Return the (x, y) coordinate for the center point of the cell that contains the specified text.  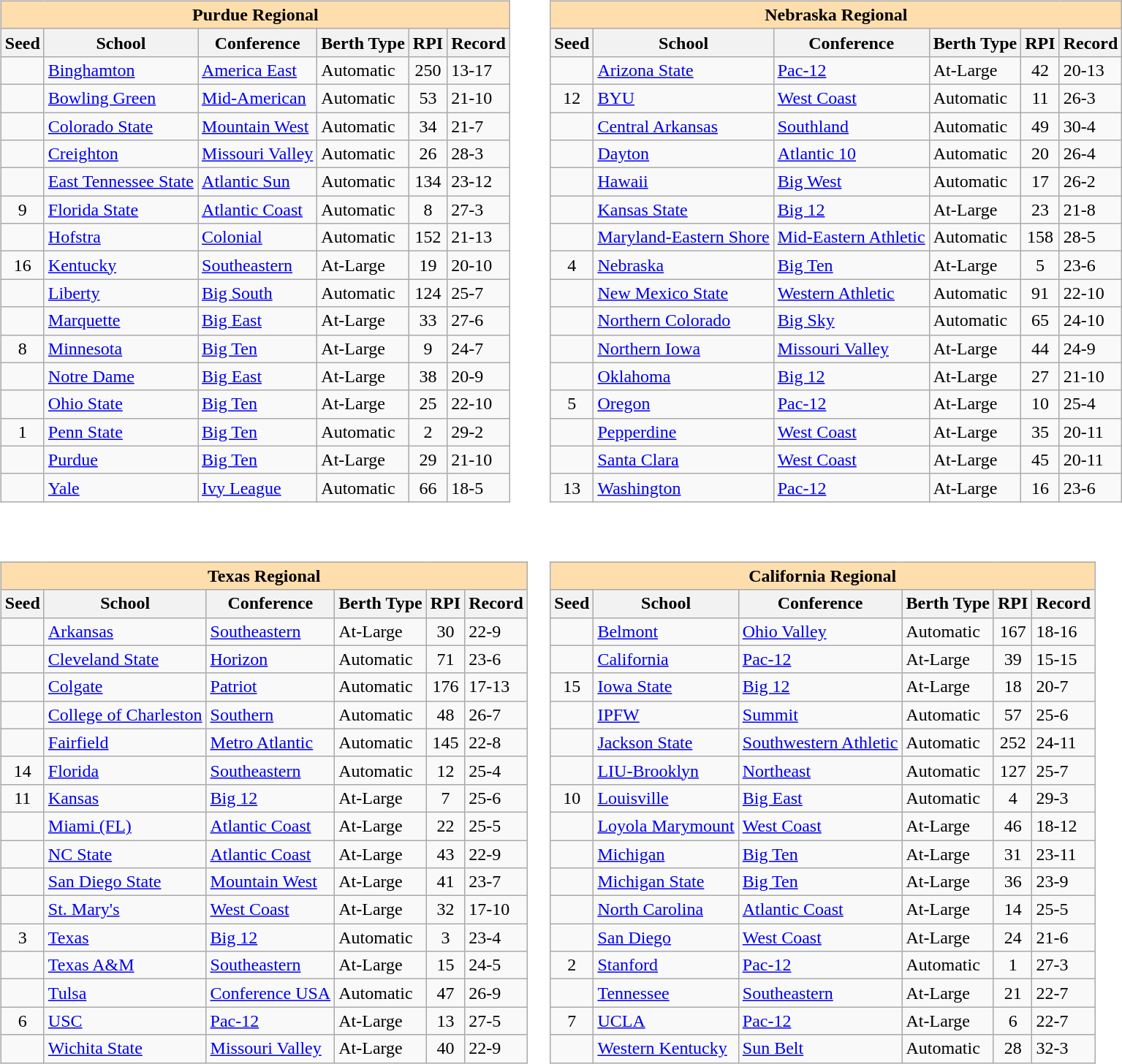
Arkansas (125, 631)
34 (428, 126)
25 (428, 404)
48 (445, 715)
Northern Colorado (683, 321)
17-13 (496, 687)
21-6 (1064, 938)
Mid-American (257, 98)
Kansas State (683, 210)
252 (1012, 742)
East Tennessee State (121, 182)
27-5 (496, 1021)
22-8 (496, 742)
18-12 (1064, 826)
NC State (125, 854)
Yale (121, 487)
Northern Iowa (683, 349)
Iowa State (666, 687)
Kentucky (121, 265)
Ivy League (257, 487)
Pepperdine (683, 432)
30 (445, 631)
Binghamton (121, 70)
Central Arkansas (683, 126)
Atlantic 10 (851, 154)
28-5 (1091, 237)
53 (428, 98)
Loyola Marymount (666, 826)
15-15 (1064, 659)
San Diego (666, 938)
Minnesota (121, 349)
44 (1040, 349)
Belmont (666, 631)
18 (1012, 687)
Northeast (820, 770)
21-7 (479, 126)
Big West (851, 182)
29-2 (479, 432)
California (666, 659)
24-11 (1064, 742)
Tennessee (666, 993)
Marquette (121, 321)
Hawaii (683, 182)
23-9 (1064, 882)
California Regional (823, 576)
Colorado State (121, 126)
26 (428, 154)
66 (428, 487)
Big South (257, 293)
Texas A&M (125, 965)
Purdue (121, 460)
43 (445, 854)
91 (1040, 293)
21-8 (1091, 210)
Tulsa (125, 993)
20-7 (1064, 687)
Metro Atlantic (270, 742)
46 (1012, 826)
250 (428, 70)
23-7 (496, 882)
Dayton (683, 154)
Nebraska (683, 265)
38 (428, 376)
Michigan (666, 854)
Notre Dame (121, 376)
Mid-Eastern Athletic (851, 237)
26-9 (496, 993)
Liberty (121, 293)
176 (445, 687)
26-7 (496, 715)
Horizon (270, 659)
Ohio Valley (820, 631)
124 (428, 293)
27-6 (479, 321)
40 (445, 1049)
Southland (851, 126)
65 (1040, 321)
Fairfield (125, 742)
28-3 (479, 154)
127 (1012, 770)
Southern (270, 715)
America East (257, 70)
42 (1040, 70)
Wichita State (125, 1049)
17-10 (496, 910)
57 (1012, 715)
North Carolina (666, 910)
Sun Belt (820, 1049)
167 (1012, 631)
23-11 (1064, 854)
Washington (683, 487)
18-16 (1064, 631)
30-4 (1091, 126)
Cleveland State (125, 659)
Colgate (125, 687)
IPFW (666, 715)
Conference USA (270, 993)
134 (428, 182)
Big Sky (851, 321)
26-2 (1091, 182)
19 (428, 265)
Florida State (121, 210)
36 (1012, 882)
San Diego State (125, 882)
Kansas (125, 798)
BYU (683, 98)
20 (1040, 154)
Southwestern Athletic (820, 742)
31 (1012, 854)
Michigan State (666, 882)
27 (1040, 376)
Bowling Green (121, 98)
20-10 (479, 265)
Atlantic Sun (257, 182)
35 (1040, 432)
33 (428, 321)
College of Charleston (125, 715)
13-17 (479, 70)
23 (1040, 210)
24-5 (496, 965)
New Mexico State (683, 293)
145 (445, 742)
47 (445, 993)
Purdue Regional (255, 15)
20-9 (479, 376)
32-3 (1064, 1049)
Texas (125, 938)
21 (1012, 993)
Oregon (683, 404)
49 (1040, 126)
29-3 (1064, 798)
Maryland-Eastern Shore (683, 237)
UCLA (666, 1021)
39 (1012, 659)
Santa Clara (683, 460)
Patriot (270, 687)
22 (445, 826)
24-9 (1091, 349)
Hofstra (121, 237)
Nebraska Regional (836, 15)
71 (445, 659)
20-13 (1091, 70)
23-12 (479, 182)
Texas Regional (264, 576)
24 (1012, 938)
26-4 (1091, 154)
Ohio State (121, 404)
17 (1040, 182)
24-7 (479, 349)
21-13 (479, 237)
24-10 (1091, 321)
152 (428, 237)
Oklahoma (683, 376)
45 (1040, 460)
23-4 (496, 938)
LIU-Brooklyn (666, 770)
Jackson State (666, 742)
Stanford (666, 965)
28 (1012, 1049)
158 (1040, 237)
Western Athletic (851, 293)
Louisville (666, 798)
Western Kentucky (666, 1049)
Creighton (121, 154)
41 (445, 882)
Arizona State (683, 70)
Colonial (257, 237)
Florida (125, 770)
Penn State (121, 432)
Summit (820, 715)
32 (445, 910)
USC (125, 1021)
Miami (FL) (125, 826)
18-5 (479, 487)
26-3 (1091, 98)
29 (428, 460)
St. Mary's (125, 910)
